Extract the (x, y) coordinate from the center of the cell holding the provided text.  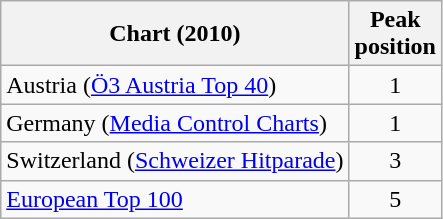
Peakposition (395, 34)
Germany (Media Control Charts) (175, 123)
5 (395, 199)
Chart (2010) (175, 34)
Austria (Ö3 Austria Top 40) (175, 85)
European Top 100 (175, 199)
3 (395, 161)
Switzerland (Schweizer Hitparade) (175, 161)
